Find where the given text appears and provide that cell's center as [x, y] coordinate. 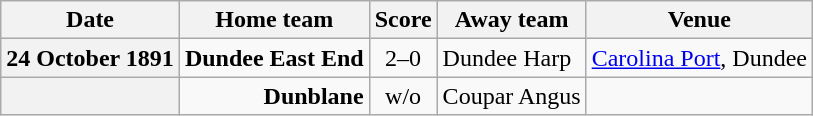
Away team [512, 20]
Dundee Harp [512, 58]
Home team [274, 20]
2–0 [403, 58]
Score [403, 20]
w/o [403, 96]
Dundee East End [274, 58]
Date [90, 20]
24 October 1891 [90, 58]
Coupar Angus [512, 96]
Venue [699, 20]
Carolina Port, Dundee [699, 58]
Dunblane [274, 96]
